Extract the (X, Y) coordinate from the center of the cell holding the provided text.  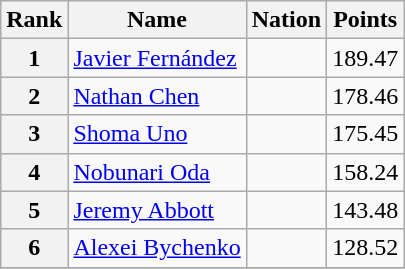
Javier Fernández (157, 58)
Jeremy Abbott (157, 210)
158.24 (366, 172)
143.48 (366, 210)
3 (34, 134)
Points (366, 20)
128.52 (366, 248)
Nathan Chen (157, 96)
Rank (34, 20)
1 (34, 58)
2 (34, 96)
Name (157, 20)
Nobunari Oda (157, 172)
5 (34, 210)
6 (34, 248)
189.47 (366, 58)
175.45 (366, 134)
Nation (286, 20)
Shoma Uno (157, 134)
178.46 (366, 96)
4 (34, 172)
Alexei Bychenko (157, 248)
